Locate the cell with the specified text and output its (X, Y) center coordinate. 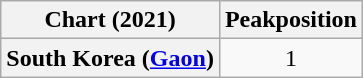
Peakposition (290, 20)
1 (290, 58)
South Korea (Gaon) (110, 58)
Chart (2021) (110, 20)
